For the text-containing cell, return its midpoint in (X, Y) coordinate format. 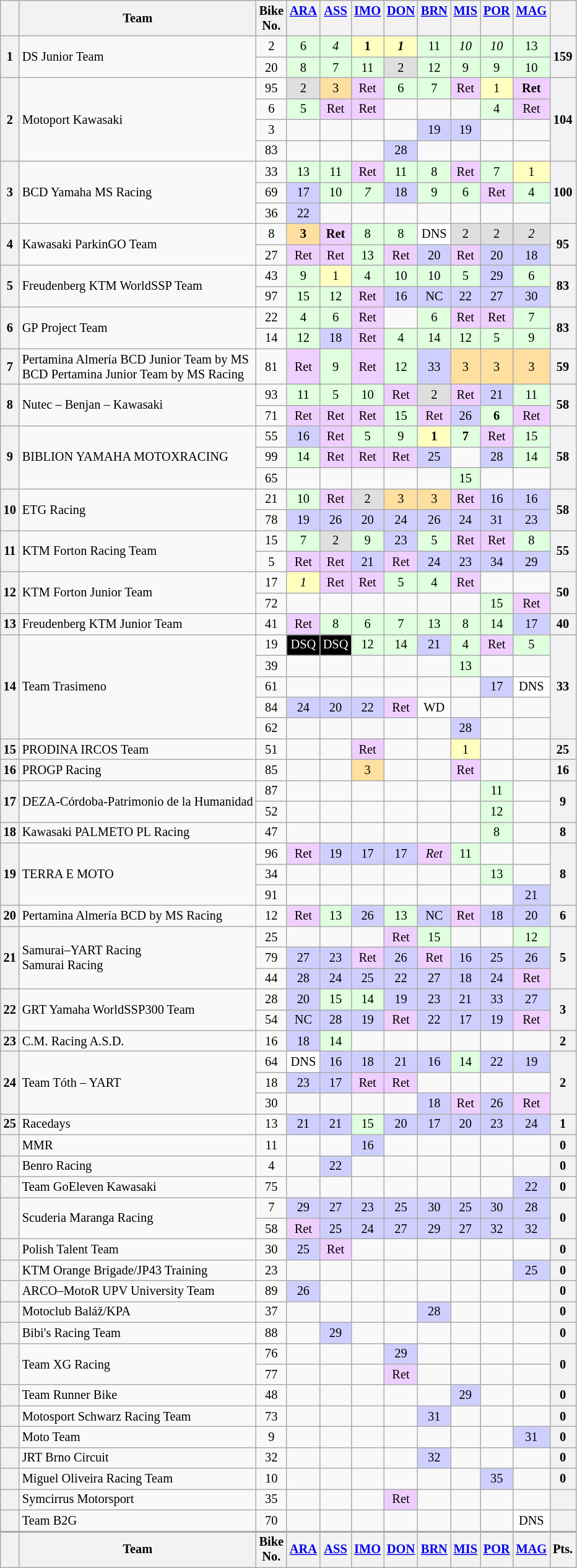
36 (271, 213)
WD (435, 707)
Kawasaki PALMETO PL Racing (137, 832)
ARCO–MotoR UPV University Team (137, 1291)
99 (271, 457)
GP Project Team (137, 328)
47 (271, 832)
Team GoEleven Kawasaki (137, 1187)
Polish Talent Team (137, 1249)
Kawasaki ParkinGO Team (137, 244)
71 (271, 416)
65 (271, 478)
Pertamina Almería BCD Junior Team by MS BCD Pertamina Junior Team by MS Racing (137, 367)
37 (271, 1312)
85 (271, 770)
54 (271, 1020)
59 (563, 367)
78 (271, 520)
PROGP Racing (137, 770)
40 (563, 624)
Pts. (563, 1549)
72 (271, 603)
KTM Forton Junior Team (137, 592)
Team Runner Bike (137, 1395)
93 (271, 394)
Bibi's Racing Team (137, 1333)
76 (271, 1354)
43 (271, 276)
Benro Racing (137, 1166)
51 (271, 749)
Motoport Kawasaki (137, 119)
Team Trasimeno (137, 686)
DS Junior Team (137, 57)
Symcirrus Motorsport (137, 1499)
Pertamina Almería BCD by MS Racing (137, 916)
87 (271, 791)
GRT Yamaha WorldSSP300 Team (137, 1009)
Motosport Schwarz Racing Team (137, 1416)
88 (271, 1333)
69 (271, 193)
Nutec – Benjan – Kawasaki (137, 405)
C.M. Racing A.S.D. (137, 1041)
97 (271, 297)
77 (271, 1374)
KTM Forton Racing Team (137, 551)
41 (271, 624)
TERRA E MOTO (137, 874)
Samurai–YART Racing Samurai Racing (137, 957)
61 (271, 687)
ETG Racing (137, 509)
79 (271, 957)
44 (271, 978)
PRODINA IRCOS Team (137, 749)
Racedays (137, 1124)
Miguel Oliveira Racing Team (137, 1479)
Scuderia Maranga Racing (137, 1217)
64 (271, 1062)
Team Tóth – YART (137, 1082)
75 (271, 1187)
52 (271, 812)
50 (563, 592)
DEZA-Córdoba-Patrimonio de la Humanidad (137, 801)
Freudenberg KTM WorldSSP Team (137, 286)
JRT Brno Circuit (137, 1458)
Moto Team (137, 1437)
70 (271, 1520)
89 (271, 1291)
Team XG Racing (137, 1364)
81 (271, 367)
BCD Yamaha MS Racing (137, 192)
39 (271, 666)
BIBLION YAMAHA MOTOXRACING (137, 457)
48 (271, 1395)
Motoclub Baláž/KPA (137, 1312)
73 (271, 1416)
KTM Orange Brigade/JP43 Training (137, 1270)
100 (563, 192)
Freudenberg KTM Junior Team (137, 624)
159 (563, 57)
Team B2G (137, 1520)
62 (271, 728)
104 (563, 119)
91 (271, 895)
MMR (137, 1145)
84 (271, 707)
96 (271, 853)
